Return (x, y) of the center of cell containing provided text 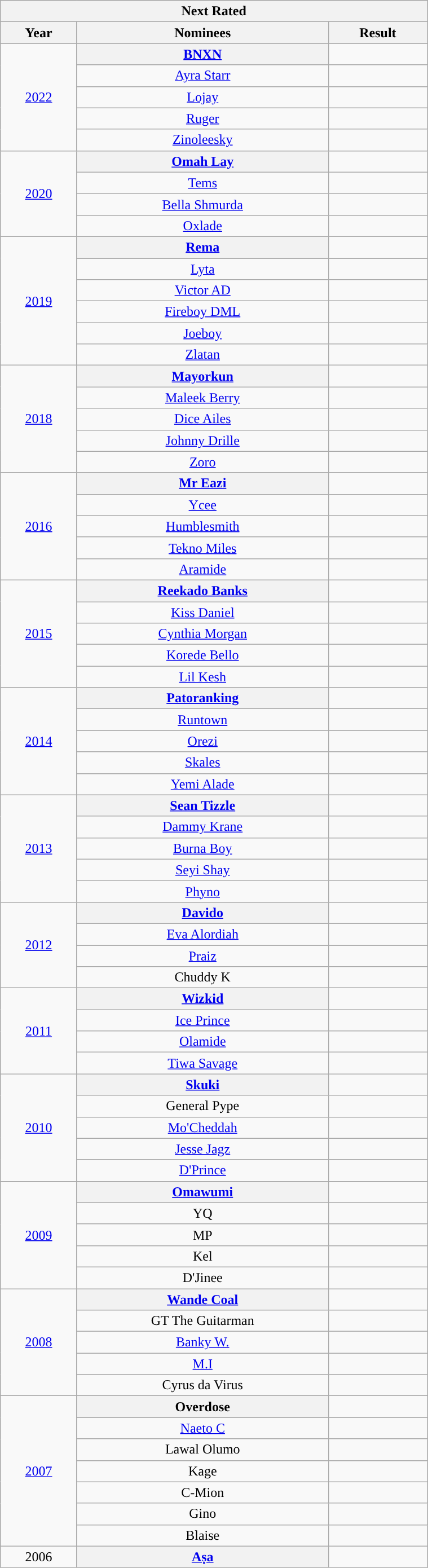
Runtown (202, 720)
Mayorkun (202, 376)
D'Jinee (202, 1278)
Ycee (202, 505)
Zlatan (202, 355)
D'Prince (202, 1170)
Yemi Alade (202, 784)
Kiss Daniel (202, 612)
Davido (202, 913)
Omawumi (202, 1192)
Tems (202, 183)
Phyno (202, 891)
2008 (39, 1342)
Overdose (202, 1407)
2014 (39, 741)
Kage (202, 1471)
Aṣa (202, 1557)
Cynthia Morgan (202, 634)
Lyta (202, 269)
Lawal Olumo (202, 1450)
2010 (39, 1127)
Johnny Drille (202, 441)
Praiz (202, 956)
Mo'Cheddah (202, 1127)
Dammy Krane (202, 827)
Patoranking (202, 698)
GT The Guitarman (202, 1321)
Banky W. (202, 1342)
Gino (202, 1514)
2020 (39, 193)
Skales (202, 763)
Sean Tizzle (202, 805)
Rema (202, 247)
BNXN (202, 54)
M.I (202, 1364)
2011 (39, 1031)
Korede Bello (202, 655)
Eva Alordiah (202, 934)
Year (39, 33)
Tiwa Savage (202, 1063)
Ayra Starr (202, 76)
Tekno Miles (202, 548)
Zinoleesky (202, 140)
Result (378, 33)
Ice Prince (202, 1020)
Orezi (202, 741)
Zoro (202, 462)
MP (202, 1235)
Ruger (202, 118)
Victor AD (202, 290)
General Pype (202, 1106)
2018 (39, 419)
Olamide (202, 1042)
Reekado Banks (202, 591)
Jesse Jagz (202, 1149)
YQ (202, 1213)
Burna Boy (202, 848)
Oxlade (202, 226)
Bella Shmurda (202, 204)
2009 (39, 1235)
C-Mion (202, 1492)
Kel (202, 1256)
Fireboy DML (202, 312)
Naeto C (202, 1428)
2015 (39, 633)
Blaise (202, 1535)
Nominees (202, 33)
Aramide (202, 569)
Wande Coal (202, 1299)
Maleek Berry (202, 398)
2022 (39, 97)
Next Rated (214, 11)
Cyrus da Virus (202, 1385)
2013 (39, 848)
Omah Lay (202, 161)
2012 (39, 945)
Lil Kesh (202, 677)
Joeboy (202, 333)
Mr Eazi (202, 483)
Chuddy K (202, 977)
2016 (39, 526)
Humblesmith (202, 526)
Seyi Shay (202, 870)
2006 (39, 1557)
Skuki (202, 1085)
Lojay (202, 97)
Dice Ailes (202, 419)
2007 (39, 1471)
Wizkid (202, 999)
2019 (39, 301)
